Detect which cell encompasses the target text, then output its [X, Y] center coordinate. 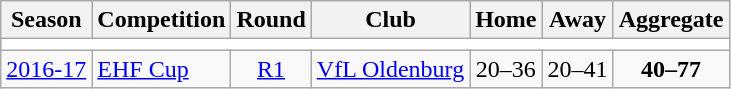
Round [271, 20]
20–41 [578, 69]
R1 [271, 69]
Season [46, 20]
Aggregate [671, 20]
2016-17 [46, 69]
VfL Oldenburg [390, 69]
Club [390, 20]
40–77 [671, 69]
EHF Cup [162, 69]
Away [578, 20]
Home [506, 20]
Competition [162, 20]
20–36 [506, 69]
